Detect which cell encompasses the target text, then output its [x, y] center coordinate. 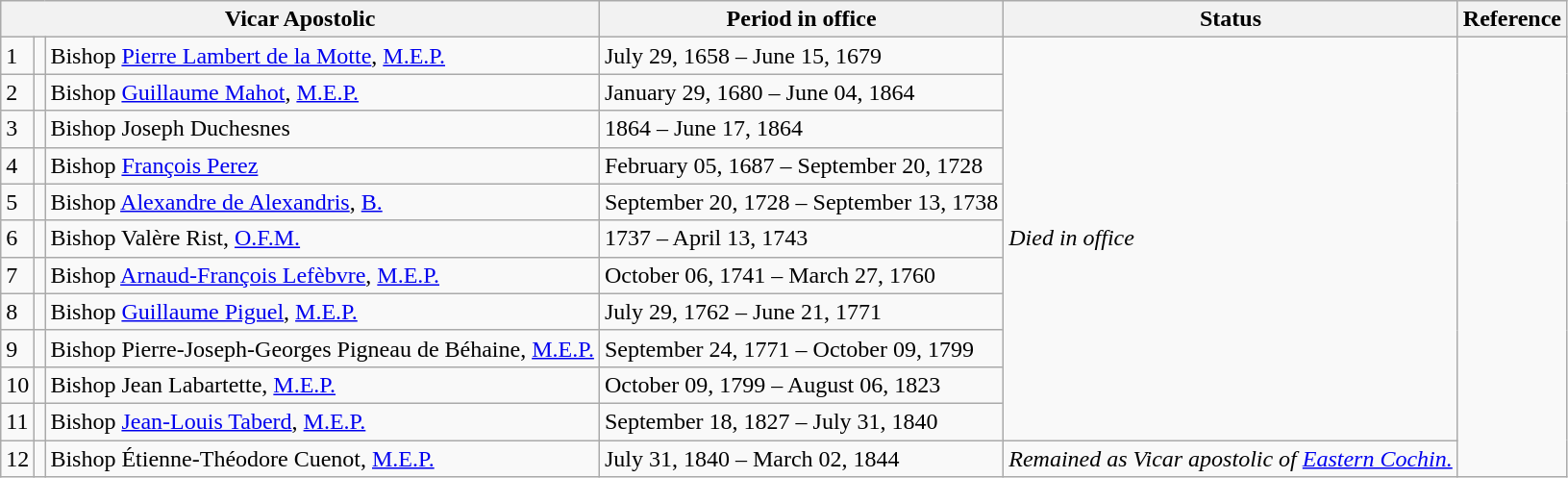
July 29, 1658 – June 15, 1679 [801, 56]
January 29, 1680 – June 04, 1864 [801, 92]
Bishop Arnaud-François Lefèbvre, M.E.P. [323, 275]
8 [17, 312]
3 [17, 129]
Died in office [1231, 239]
July 29, 1762 – June 21, 1771 [801, 312]
1864 – June 17, 1864 [801, 129]
Period in office [801, 19]
Vicar Apostolic [300, 19]
October 06, 1741 – March 27, 1760 [801, 275]
Bishop Joseph Duchesnes [323, 129]
Remained as Vicar apostolic of Eastern Cochin. [1231, 459]
2 [17, 92]
Bishop François Perez [323, 165]
September 20, 1728 – September 13, 1738 [801, 202]
Reference [1511, 19]
10 [17, 385]
1737 – April 13, 1743 [801, 239]
Bishop Pierre-Joseph-Georges Pigneau de Béhaine, M.E.P. [323, 348]
Bishop Guillaume Piguel, M.E.P. [323, 312]
Bishop Alexandre de Alexandris, B. [323, 202]
5 [17, 202]
Bishop Jean Labartette, M.E.P. [323, 385]
11 [17, 421]
6 [17, 239]
Status [1231, 19]
October 09, 1799 – August 06, 1823 [801, 385]
July 31, 1840 – March 02, 1844 [801, 459]
7 [17, 275]
Bishop Guillaume Mahot, M.E.P. [323, 92]
12 [17, 459]
9 [17, 348]
Bishop Jean-Louis Taberd, M.E.P. [323, 421]
September 24, 1771 – October 09, 1799 [801, 348]
Bishop Étienne-Théodore Cuenot, M.E.P. [323, 459]
Bishop Valère Rist, O.F.M. [323, 239]
Bishop Pierre Lambert de la Motte, M.E.P. [323, 56]
February 05, 1687 – September 20, 1728 [801, 165]
September 18, 1827 – July 31, 1840 [801, 421]
4 [17, 165]
1 [17, 56]
